Determine the (x, y) coordinate at the center of the cell enclosing the given text.  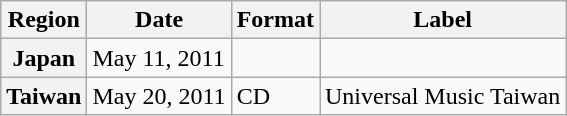
Taiwan (44, 96)
Label (443, 20)
May 20, 2011 (159, 96)
Format (275, 20)
Region (44, 20)
Universal Music Taiwan (443, 96)
Japan (44, 58)
Date (159, 20)
CD (275, 96)
May 11, 2011 (159, 58)
